Capture the cell that displays the provided text and extract its (x, y) central coordinate. 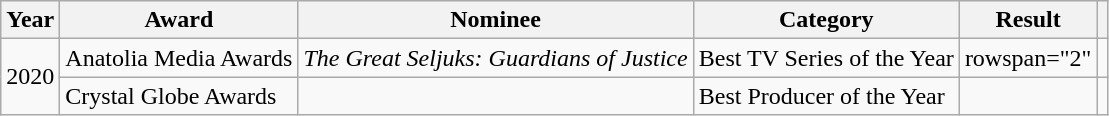
The Great Seljuks: Guardians of Justice (496, 58)
Crystal Globe Awards (179, 96)
2020 (30, 77)
Anatolia Media Awards (179, 58)
Best TV Series of the Year (826, 58)
Result (1028, 20)
rowspan="2" (1028, 58)
Award (179, 20)
Category (826, 20)
Best Producer of the Year (826, 96)
Year (30, 20)
Nominee (496, 20)
